Search for the cell housing the specified text and yield its (x, y) center coordinate. 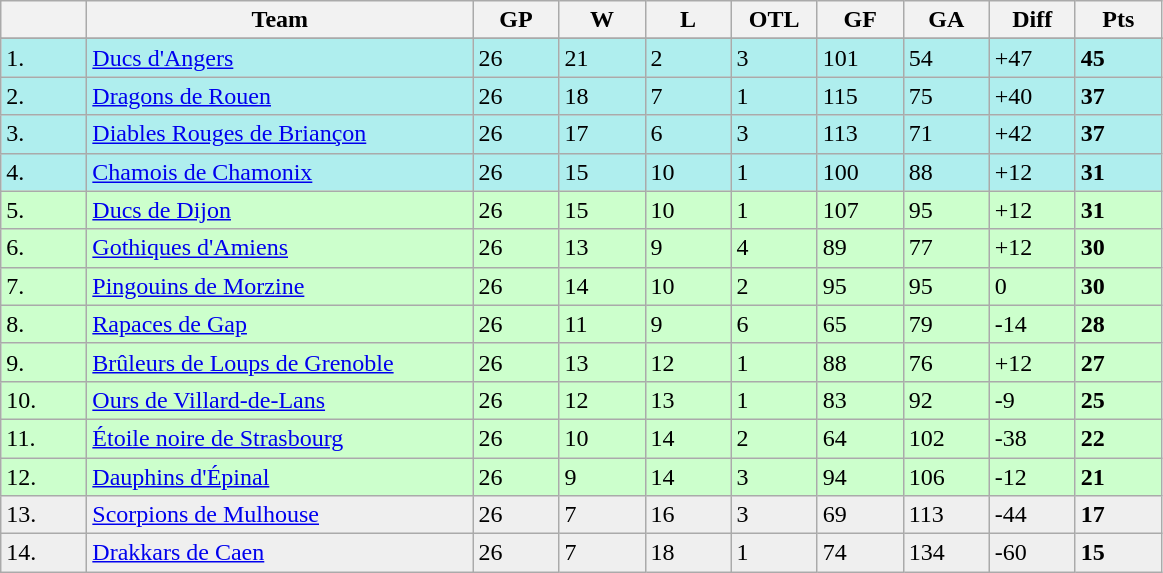
Chamois de Chamonix (280, 172)
Étoile noire de Strasbourg (280, 438)
94 (860, 477)
-14 (1032, 324)
107 (860, 210)
89 (860, 248)
28 (1118, 324)
101 (860, 58)
22 (1118, 438)
100 (860, 172)
92 (946, 400)
9. (44, 362)
2. (44, 96)
Pts (1118, 20)
+47 (1032, 58)
75 (946, 96)
0 (1032, 286)
GA (946, 20)
3. (44, 134)
4. (44, 172)
-38 (1032, 438)
1. (44, 58)
83 (860, 400)
65 (860, 324)
7. (44, 286)
76 (946, 362)
5. (44, 210)
74 (860, 553)
Pingouins de Morzine (280, 286)
Ours de Villard-de-Lans (280, 400)
79 (946, 324)
11. (44, 438)
14. (44, 553)
8. (44, 324)
Brûleurs de Loups de Grenoble (280, 362)
+40 (1032, 96)
Diff (1032, 20)
12. (44, 477)
77 (946, 248)
45 (1118, 58)
134 (946, 553)
Team (280, 20)
64 (860, 438)
115 (860, 96)
Dragons de Rouen (280, 96)
10. (44, 400)
Ducs d'Angers (280, 58)
27 (1118, 362)
-9 (1032, 400)
Dauphins d'Épinal (280, 477)
-12 (1032, 477)
106 (946, 477)
71 (946, 134)
54 (946, 58)
6. (44, 248)
-44 (1032, 515)
Diables Rouges de Briançon (280, 134)
25 (1118, 400)
13. (44, 515)
Rapaces de Gap (280, 324)
Gothiques d'Amiens (280, 248)
Ducs de Dijon (280, 210)
OTL (774, 20)
102 (946, 438)
GP (516, 20)
69 (860, 515)
W (602, 20)
GF (860, 20)
Scorpions de Mulhouse (280, 515)
-60 (1032, 553)
11 (602, 324)
4 (774, 248)
+42 (1032, 134)
Drakkars de Caen (280, 553)
16 (688, 515)
L (688, 20)
